Return the [X, Y] coordinate for the center point of the cell that contains the specified text.  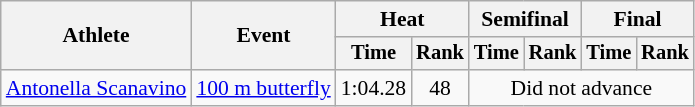
Final [637, 19]
Athlete [96, 36]
48 [440, 88]
Did not advance [582, 88]
Semifinal [525, 19]
100 m butterfly [263, 88]
1:04.28 [374, 88]
Event [263, 36]
Antonella Scanavino [96, 88]
Heat [402, 19]
